Locate the cell with the specified text and output its (x, y) center coordinate. 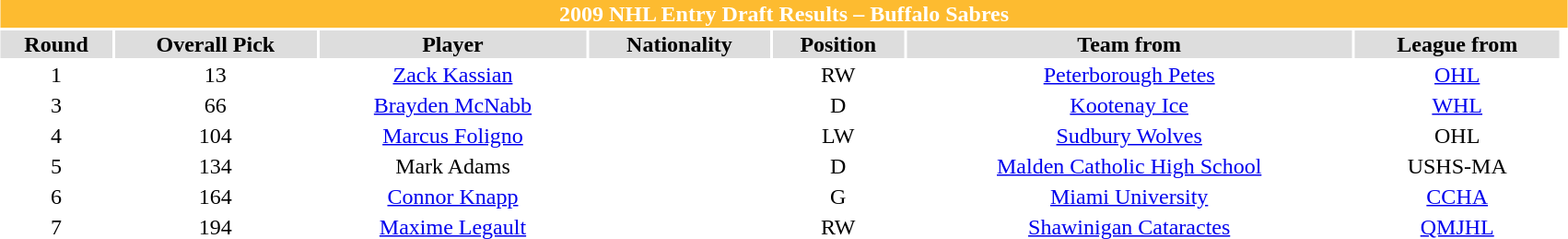
League from (1457, 44)
5 (56, 166)
G (838, 197)
CCHA (1457, 197)
Brayden McNabb (452, 105)
Peterborough Petes (1129, 75)
Malden Catholic High School (1129, 166)
Connor Knapp (452, 197)
104 (216, 136)
Overall Pick (216, 44)
1 (56, 75)
134 (216, 166)
Round (56, 44)
4 (56, 136)
164 (216, 197)
LW (838, 136)
Kootenay Ice (1129, 105)
Player (452, 44)
2009 NHL Entry Draft Results – Buffalo Sabres (784, 14)
6 (56, 197)
Miami University (1129, 197)
Zack Kassian (452, 75)
USHS-MA (1457, 166)
Team from (1129, 44)
3 (56, 105)
WHL (1457, 105)
66 (216, 105)
Position (838, 44)
RW (838, 75)
13 (216, 75)
Nationality (680, 44)
Sudbury Wolves (1129, 136)
Mark Adams (452, 166)
Marcus Foligno (452, 136)
